Locate the cell with the specified text and output its [x, y] center coordinate. 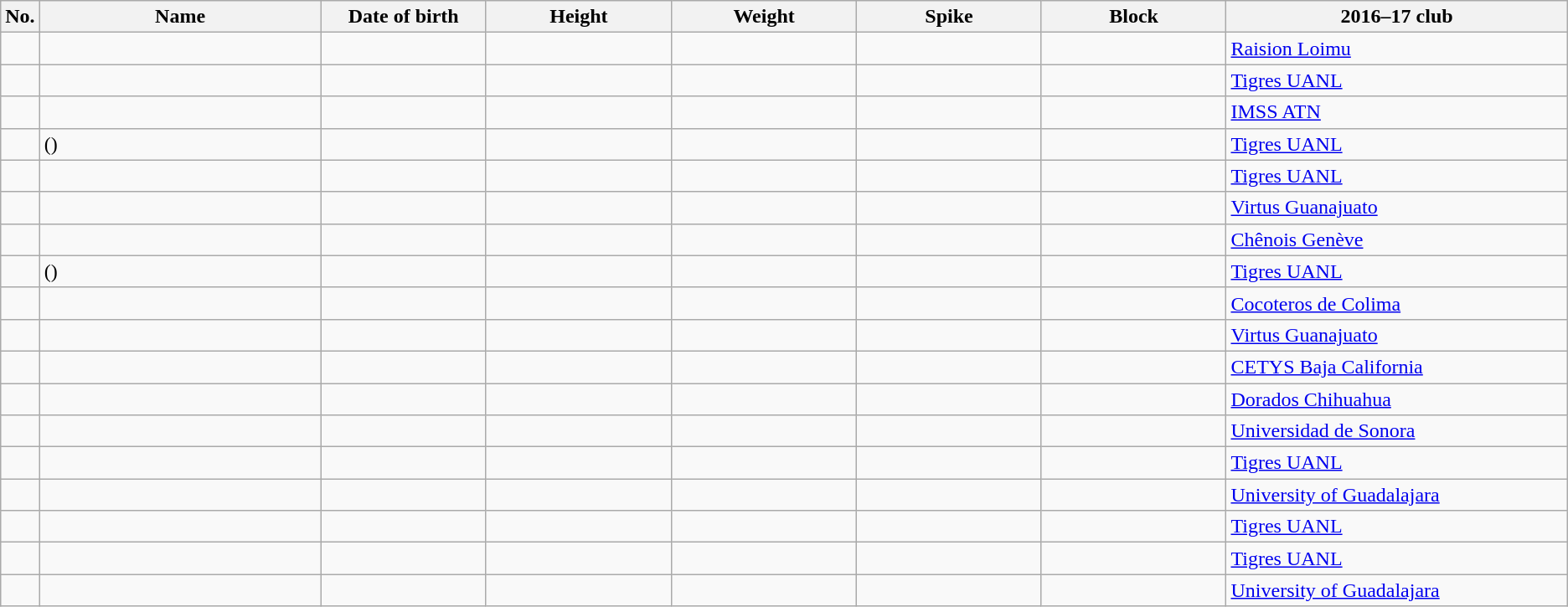
Raision Loimu [1397, 49]
CETYS Baja California [1397, 367]
Height [578, 17]
Spike [950, 17]
Dorados Chihuahua [1397, 399]
Weight [764, 17]
No. [20, 17]
2016–17 club [1397, 17]
Name [180, 17]
IMSS ATN [1397, 112]
Cocoteros de Colima [1397, 303]
Block [1134, 17]
Universidad de Sonora [1397, 431]
Chênois Genève [1397, 239]
Date of birth [404, 17]
